Output the (X, Y) coordinate of the center of the cell containing the given text.  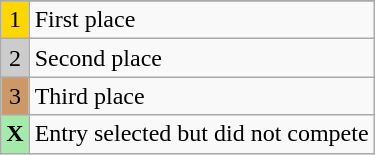
Second place (202, 58)
X (15, 134)
2 (15, 58)
First place (202, 20)
3 (15, 96)
1 (15, 20)
Entry selected but did not compete (202, 134)
Third place (202, 96)
